Detect which cell encompasses the target text, then output its [X, Y] center coordinate. 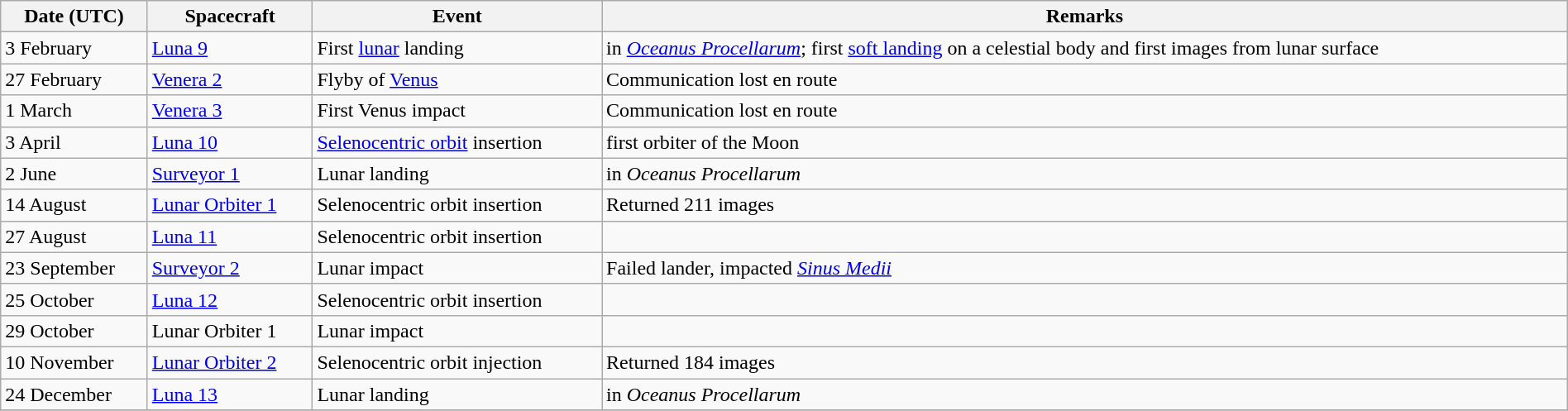
23 September [74, 268]
Luna 9 [230, 48]
in Oceanus Procellarum; first soft landing on a celestial body and first images from lunar surface [1085, 48]
3 February [74, 48]
First lunar landing [457, 48]
Lunar Orbiter 2 [230, 362]
Luna 11 [230, 237]
Remarks [1085, 17]
Selenocentric orbit injection [457, 362]
First Venus impact [457, 111]
Luna 10 [230, 142]
3 April [74, 142]
Luna 12 [230, 299]
14 August [74, 205]
27 February [74, 79]
24 December [74, 394]
Date (UTC) [74, 17]
10 November [74, 362]
2 June [74, 174]
Event [457, 17]
Surveyor 2 [230, 268]
1 March [74, 111]
Surveyor 1 [230, 174]
Venera 3 [230, 111]
Returned 184 images [1085, 362]
Spacecraft [230, 17]
25 October [74, 299]
Luna 13 [230, 394]
Flyby of Venus [457, 79]
27 August [74, 237]
first orbiter of the Moon [1085, 142]
Failed lander, impacted Sinus Medii [1085, 268]
Returned 211 images [1085, 205]
Venera 2 [230, 79]
29 October [74, 331]
